Output the [X, Y] coordinate of the center of the cell containing the given text.  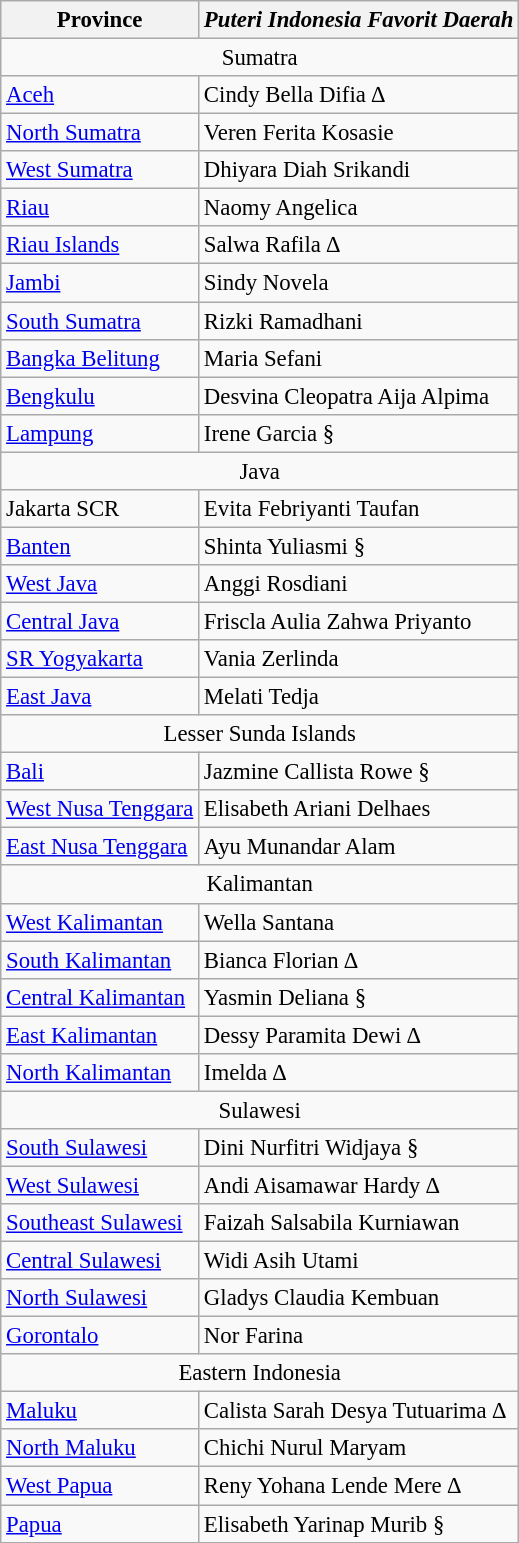
North Kalimantan [100, 1073]
Elisabeth Ariani Delhaes [359, 809]
Bianca Florian ∆ [359, 960]
West Nusa Tenggara [100, 809]
South Kalimantan [100, 960]
Ayu Munandar Alam [359, 847]
Jazmine Callista Rowe § [359, 772]
South Sulawesi [100, 1148]
Aceh [100, 95]
Cindy Bella Difia ∆ [359, 95]
Puteri Indonesia Favorit Daerah [359, 20]
Naomy Angelica [359, 208]
Central Kalimantan [100, 997]
West Kalimantan [100, 922]
North Sumatra [100, 133]
Friscla Aulia Zahwa Priyanto [359, 621]
Faizah Salsabila Kurniawan [359, 1223]
East Nusa Tenggara [100, 847]
Eastern Indonesia [260, 1373]
East Java [100, 697]
Anggi Rosdiani [359, 584]
Central Java [100, 621]
West Sulawesi [100, 1185]
Gorontalo [100, 1336]
Wella Santana [359, 922]
Sindy Novela [359, 283]
Dessy Paramita Dewi ∆ [359, 1035]
Nor Farina [359, 1336]
North Maluku [100, 1449]
North Sulawesi [100, 1298]
Desvina Cleopatra Aija Alpima [359, 396]
Bangka Belitung [100, 358]
Widi Asih Utami [359, 1261]
Chichi Nurul Maryam [359, 1449]
Elisabeth Yarinap Murib § [359, 1524]
Melati Tedja [359, 697]
West Papua [100, 1486]
Calista Sarah Desya Tutuarima ∆ [359, 1411]
Lampung [100, 433]
Jambi [100, 283]
West Sumatra [100, 170]
Evita Febriyanti Taufan [359, 509]
Java [260, 471]
Gladys Claudia Kembuan [359, 1298]
Banten [100, 546]
Reny Yohana Lende Mere ∆ [359, 1486]
Irene Garcia § [359, 433]
Lesser Sunda Islands [260, 734]
Central Sulawesi [100, 1261]
Imelda ∆ [359, 1073]
Maria Sefani [359, 358]
South Sumatra [100, 321]
Rizki Ramadhani [359, 321]
Andi Aisamawar Hardy ∆ [359, 1185]
Sulawesi [260, 1110]
Dini Nurfitri Widjaya § [359, 1148]
Maluku [100, 1411]
Vania Zerlinda [359, 659]
Salwa Rafila ∆ [359, 245]
Bengkulu [100, 396]
Riau [100, 208]
Riau Islands [100, 245]
Shinta Yuliasmi § [359, 546]
SR Yogyakarta [100, 659]
Province [100, 20]
Jakarta SCR [100, 509]
Dhiyara Diah Srikandi [359, 170]
Bali [100, 772]
East Kalimantan [100, 1035]
West Java [100, 584]
Veren Ferita Kosasie [359, 133]
Sumatra [260, 58]
Kalimantan [260, 885]
Southeast Sulawesi [100, 1223]
Yasmin Deliana § [359, 997]
Papua [100, 1524]
